Scan for the cell matching the given text and deliver its [x, y] coordinate at center. 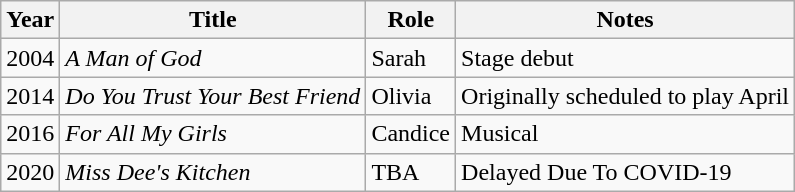
Candice [411, 134]
2004 [30, 58]
2016 [30, 134]
For All My Girls [213, 134]
Stage debut [626, 58]
Notes [626, 20]
Musical [626, 134]
Title [213, 20]
Miss Dee's Kitchen [213, 172]
Originally scheduled to play April [626, 96]
A Man of God [213, 58]
Year [30, 20]
TBA [411, 172]
2020 [30, 172]
Olivia [411, 96]
Do You Trust Your Best Friend [213, 96]
Role [411, 20]
2014 [30, 96]
Sarah [411, 58]
Delayed Due To COVID-19 [626, 172]
